Detect which cell encompasses the target text, then output its (x, y) center coordinate. 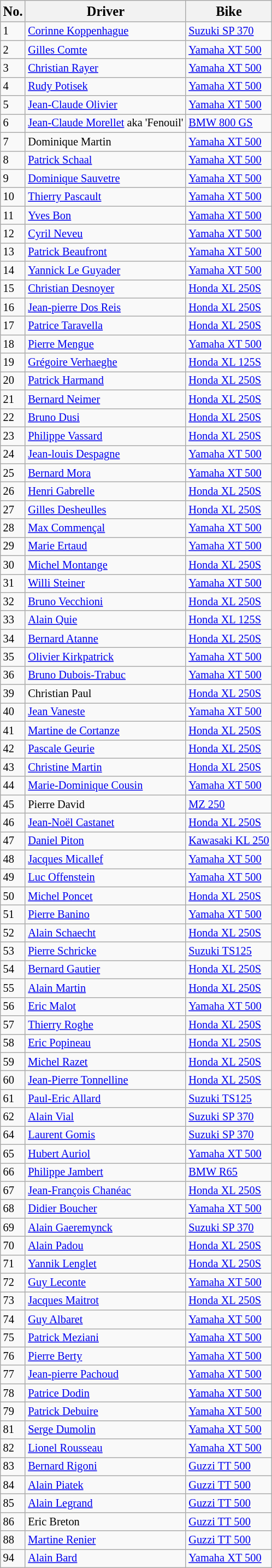
Bike (228, 11)
Patrick Meziani (105, 1338)
Daniel Piton (105, 841)
65 (13, 1154)
Christian Rayer (105, 68)
35 (13, 657)
42 (13, 749)
Thierry Roghe (105, 1025)
67 (13, 1190)
6 (13, 123)
64 (13, 1135)
Gilles Desheulles (105, 510)
55 (13, 988)
MZ 250 (228, 804)
19 (13, 362)
Alain Quie (105, 620)
75 (13, 1338)
5 (13, 105)
Bernard Atanne (105, 639)
Alain Vial (105, 1117)
20 (13, 381)
18 (13, 344)
74 (13, 1319)
Michel Razet (105, 1062)
Jacques Micallef (105, 859)
61 (13, 1098)
Bruno Vecchioni (105, 601)
51 (13, 915)
4 (13, 86)
57 (13, 1025)
Marie Ertaud (105, 546)
83 (13, 1466)
Jean-louis Despagne (105, 454)
1 (13, 31)
16 (13, 307)
Yannik Lenglet (105, 1264)
21 (13, 399)
22 (13, 418)
Eric Malot (105, 1007)
50 (13, 896)
49 (13, 877)
11 (13, 215)
Yannick Le Guyader (105, 271)
Alain Padou (105, 1245)
Jean-pierre Dos Reis (105, 307)
No. (13, 11)
Cyril Neveu (105, 233)
Rudy Potisek (105, 86)
14 (13, 271)
Didier Boucher (105, 1209)
78 (13, 1393)
Alain Piatek (105, 1485)
41 (13, 730)
43 (13, 767)
Willi Steiner (105, 583)
Hubert Auriol (105, 1154)
28 (13, 528)
Jacques Maitrot (105, 1301)
Driver (105, 11)
76 (13, 1356)
2 (13, 50)
Jean-pierre Pachoud (105, 1374)
Luc Offenstein (105, 877)
24 (13, 454)
Gilles Comte (105, 50)
77 (13, 1374)
47 (13, 841)
69 (13, 1227)
8 (13, 160)
Bruno Dusi (105, 418)
Jean-Pierre Tonnelline (105, 1080)
31 (13, 583)
72 (13, 1283)
Max Commençal (105, 528)
Pierre Schricke (105, 951)
Patrick Beaufront (105, 252)
Pierre Mengue (105, 344)
25 (13, 473)
Jean-François Chanéac (105, 1190)
Alain Martin (105, 988)
58 (13, 1043)
Henri Gabrelle (105, 491)
Martine de Cortanze (105, 730)
Bernard Mora (105, 473)
62 (13, 1117)
36 (13, 675)
Christian Paul (105, 694)
Patrice Dodin (105, 1393)
15 (13, 289)
Alain Bard (105, 1558)
Patrick Debuire (105, 1411)
26 (13, 491)
33 (13, 620)
71 (13, 1264)
30 (13, 565)
Philippe Jambert (105, 1172)
Grégoire Verhaeghe (105, 362)
56 (13, 1007)
10 (13, 197)
32 (13, 601)
Corinne Koppenhague (105, 31)
Martine Renier (105, 1540)
BMW 800 GS (228, 123)
23 (13, 436)
Bernard Neimer (105, 399)
BMW R65 (228, 1172)
Patrick Harmand (105, 381)
Yves Bon (105, 215)
54 (13, 969)
29 (13, 546)
Christian Desnoyer (105, 289)
84 (13, 1485)
Christine Martin (105, 767)
Marie-Dominique Cousin (105, 786)
34 (13, 639)
73 (13, 1301)
46 (13, 822)
Laurent Gomis (105, 1135)
Jean Vaneste (105, 712)
94 (13, 1558)
70 (13, 1245)
9 (13, 178)
Serge Dumolin (105, 1430)
60 (13, 1080)
Dominique Sauvetre (105, 178)
Patrice Taravella (105, 325)
Eric Popineau (105, 1043)
82 (13, 1448)
Dominique Martin (105, 142)
Pierre Banino (105, 915)
Kawasaki KL 250 (228, 841)
48 (13, 859)
3 (13, 68)
66 (13, 1172)
Jean-Noël Castanet (105, 822)
Bernard Rigoni (105, 1466)
Bernard Gautier (105, 969)
Alain Schaecht (105, 933)
Lionel Rousseau (105, 1448)
Guy Leconte (105, 1283)
Philippe Vassard (105, 436)
Eric Breton (105, 1522)
Thierry Pascault (105, 197)
39 (13, 694)
Jean-Claude Olivier (105, 105)
81 (13, 1430)
79 (13, 1411)
Pascale Geurie (105, 749)
27 (13, 510)
Pierre Berty (105, 1356)
68 (13, 1209)
44 (13, 786)
52 (13, 933)
Olivier Kirkpatrick (105, 657)
Paul-Eric Allard (105, 1098)
Jean-Claude Morellet aka 'Fenouil' (105, 123)
Alain Gaeremynck (105, 1227)
Michel Montange (105, 565)
Patrick Schaal (105, 160)
53 (13, 951)
88 (13, 1540)
Bruno Dubois-Trabuc (105, 675)
Pierre David (105, 804)
59 (13, 1062)
40 (13, 712)
45 (13, 804)
85 (13, 1503)
12 (13, 233)
17 (13, 325)
Michel Poncet (105, 896)
7 (13, 142)
13 (13, 252)
Guy Albaret (105, 1319)
Alain Legrand (105, 1503)
86 (13, 1522)
